Scan for the cell matching the given text and deliver its (X, Y) coordinate at center. 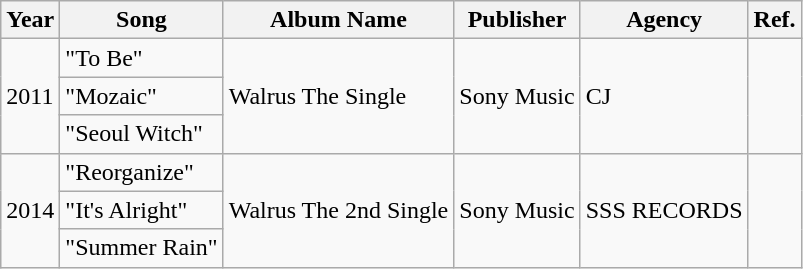
CJ (664, 96)
Agency (664, 20)
"It's Alright" (142, 210)
Song (142, 20)
Walrus The Single (338, 96)
Year (30, 20)
"Reorganize" (142, 172)
"Mozaic" (142, 96)
SSS RECORDS (664, 210)
2011 (30, 96)
2014 (30, 210)
Album Name (338, 20)
"To Be" (142, 58)
"Summer Rain" (142, 248)
"Seoul Witch" (142, 134)
Publisher (517, 20)
Ref. (774, 20)
Walrus The 2nd Single (338, 210)
